Scan for the cell matching the given text and deliver its (x, y) coordinate at center. 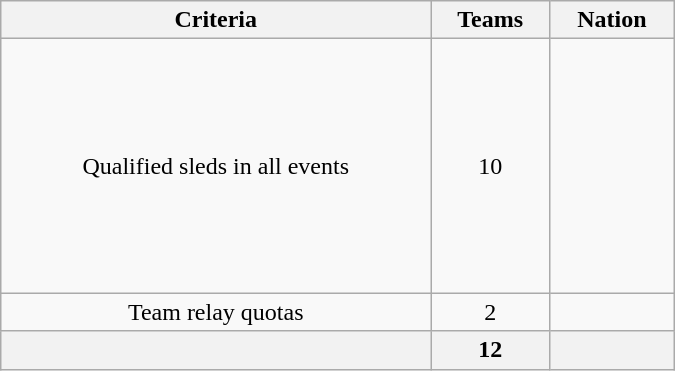
10 (490, 166)
Teams (490, 20)
Qualified sleds in all events (216, 166)
Criteria (216, 20)
Nation (612, 20)
2 (490, 312)
Team relay quotas (216, 312)
12 (490, 350)
